For the text-containing cell, return its midpoint in (X, Y) coordinate format. 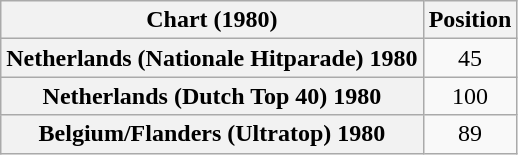
45 (470, 58)
100 (470, 96)
Netherlands (Dutch Top 40) 1980 (212, 96)
Position (470, 20)
89 (470, 134)
Netherlands (Nationale Hitparade) 1980 (212, 58)
Belgium/Flanders (Ultratop) 1980 (212, 134)
Chart (1980) (212, 20)
